Pinpoint the cell where the given text exists, returning its (X, Y) midpoint coordinate. 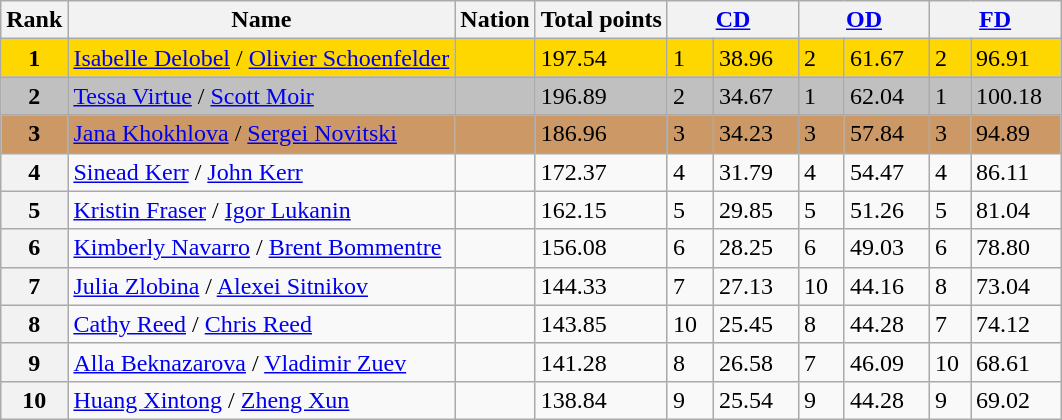
Isabelle Delobel / Olivier Schoenfelder (262, 58)
68.61 (1016, 362)
44.16 (886, 286)
CD (732, 20)
29.85 (756, 210)
26.58 (756, 362)
Rank (34, 20)
Nation (495, 20)
Tessa Virtue / Scott Moir (262, 96)
73.04 (1016, 286)
94.89 (1016, 134)
28.25 (756, 248)
46.09 (886, 362)
Sinead Kerr / John Kerr (262, 172)
Cathy Reed / Chris Reed (262, 324)
25.45 (756, 324)
Name (262, 20)
Huang Xintong / Zheng Xun (262, 400)
197.54 (601, 58)
96.91 (1016, 58)
138.84 (601, 400)
81.04 (1016, 210)
OD (864, 20)
100.18 (1016, 96)
156.08 (601, 248)
57.84 (886, 134)
86.11 (1016, 172)
186.96 (601, 134)
Jana Khokhlova / Sergei Novitski (262, 134)
196.89 (601, 96)
34.67 (756, 96)
74.12 (1016, 324)
38.96 (756, 58)
25.54 (756, 400)
143.85 (601, 324)
Julia Zlobina / Alexei Sitnikov (262, 286)
FD (996, 20)
Kimberly Navarro / Brent Bommentre (262, 248)
78.80 (1016, 248)
69.02 (1016, 400)
27.13 (756, 286)
62.04 (886, 96)
Total points (601, 20)
51.26 (886, 210)
172.37 (601, 172)
Alla Beknazarova / Vladimir Zuev (262, 362)
34.23 (756, 134)
162.15 (601, 210)
54.47 (886, 172)
Kristin Fraser / Igor Lukanin (262, 210)
49.03 (886, 248)
31.79 (756, 172)
144.33 (601, 286)
141.28 (601, 362)
61.67 (886, 58)
